Provide the (X, Y) coordinate of the cell's center where the given text is located.  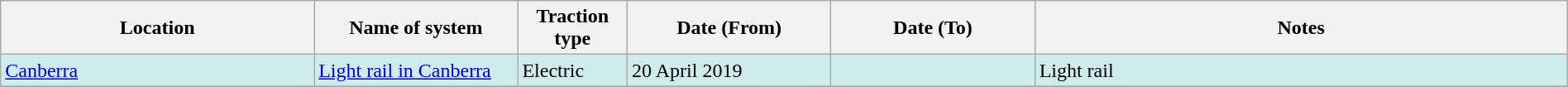
Date (To) (933, 28)
Notes (1301, 28)
20 April 2019 (729, 70)
Light rail (1301, 70)
Location (157, 28)
Light rail in Canberra (416, 70)
Tractiontype (572, 28)
Canberra (157, 70)
Name of system (416, 28)
Electric (572, 70)
Date (From) (729, 28)
